Identify which cell holds the provided text, then report its (x, y) central coordinate. 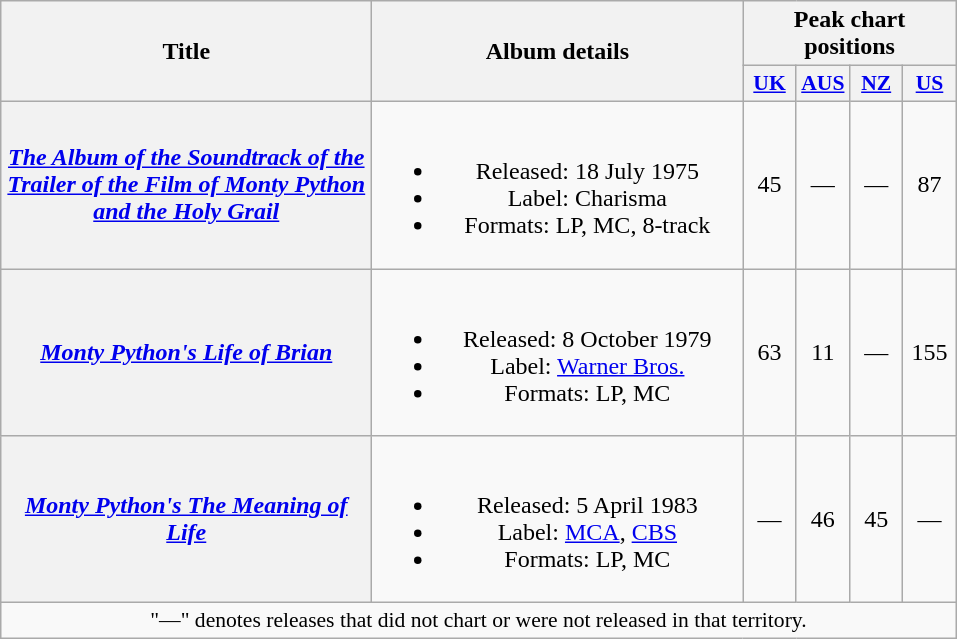
Monty Python's The Meaning of Life (186, 520)
46 (822, 520)
Album details (558, 52)
US (930, 84)
155 (930, 352)
Title (186, 52)
63 (770, 352)
"—" denotes releases that did not chart or were not released in that territory. (478, 621)
11 (822, 352)
Peak chart positions (850, 34)
Monty Python's Life of Brian (186, 352)
87 (930, 184)
Released: 8 October 1979Label: Warner Bros.Formats: LP, MC (558, 352)
NZ (876, 84)
Released: 18 July 1975Label: CharismaFormats: LP, MC, 8-track (558, 184)
UK (770, 84)
The Album of the Soundtrack of the Trailer of the Film of Monty Python and the Holy Grail (186, 184)
AUS (822, 84)
Released: 5 April 1983Label: MCA, CBSFormats: LP, MC (558, 520)
